Return the (X, Y) coordinate for the center point of the cell that contains the specified text.  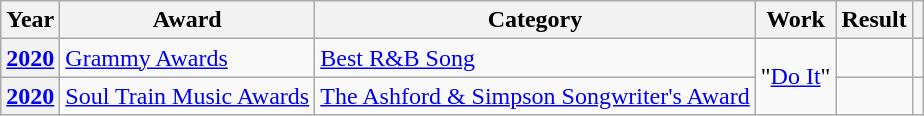
Category (536, 20)
The Ashford & Simpson Songwriter's Award (536, 96)
Soul Train Music Awards (188, 96)
Award (188, 20)
Year (30, 20)
Grammy Awards (188, 58)
Best R&B Song (536, 58)
"Do It" (796, 77)
Work (796, 20)
Result (874, 20)
